Return [x, y] of the center of cell containing provided text 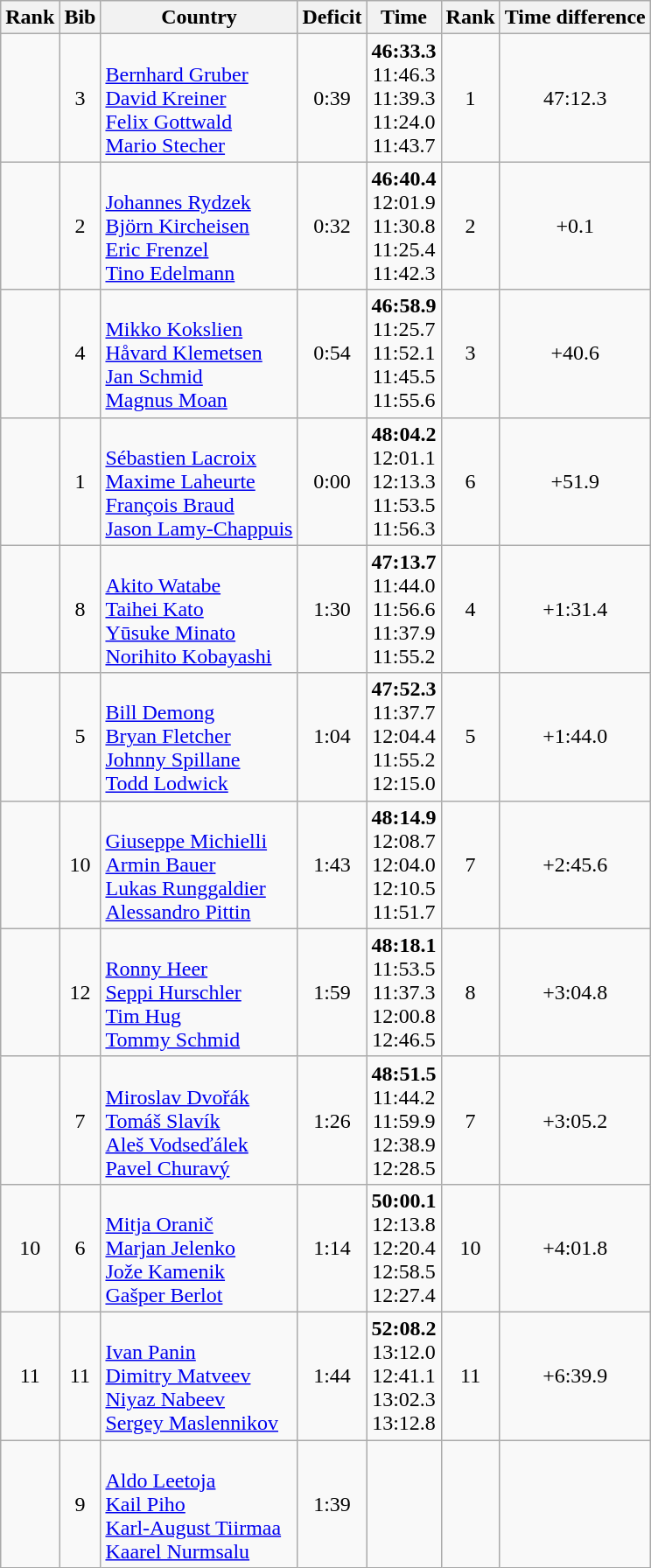
Akito WatabeTaihei KatoYūsuke MinatoNorihito Kobayashi [199, 609]
Time [404, 17]
+2:45.6 [575, 864]
Sébastien LacroixMaxime LaheurteFrançois BraudJason Lamy-Chappuis [199, 481]
+1:31.4 [575, 609]
1:14 [332, 1248]
46:58.911:25.711:52.111:45.511:55.6 [404, 353]
+3:04.8 [575, 992]
Bernhard GruberDavid KreinerFelix GottwaldMario Stecher [199, 98]
Mikko KokslienHåvard KlemetsenJan SchmidMagnus Moan [199, 353]
Bib [80, 17]
Time difference [575, 17]
1:59 [332, 992]
0:39 [332, 98]
46:33.311:46.311:39.311:24.011:43.7 [404, 98]
1:30 [332, 609]
Miroslav DvořákTomáš SlavíkAleš VodseďálekPavel Churavý [199, 1120]
Mitja OraničMarjan JelenkoJože KamenikGašper Berlot [199, 1248]
0:32 [332, 226]
47:13.711:44.011:56.611:37.911:55.2 [404, 609]
48:14.912:08.712:04.012:10.511:51.7 [404, 864]
Ronny HeerSeppi HurschlerTim HugTommy Schmid [199, 992]
50:00.112:13.812:20.412:58.512:27.4 [404, 1248]
47:12.3 [575, 98]
Giuseppe MichielliArmin BauerLukas RunggaldierAlessandro Pittin [199, 864]
1:43 [332, 864]
1:26 [332, 1120]
46:40.412:01.911:30.811:25.411:42.3 [404, 226]
+0.1 [575, 226]
1:44 [332, 1375]
Johannes RydzekBjörn KircheisenEric Frenzel Tino Edelmann [199, 226]
+51.9 [575, 481]
+6:39.9 [575, 1375]
12 [80, 992]
+3:05.2 [575, 1120]
Ivan PaninDimitry MatveevNiyaz NabeevSergey Maslennikov [199, 1375]
1:04 [332, 737]
+1:44.0 [575, 737]
52:08.213:12.012:41.113:02.313:12.8 [404, 1375]
Aldo Leetoja Kail PihoKarl-August TiirmaaKaarel Nurmsalu [199, 1504]
Country [199, 17]
9 [80, 1504]
0:54 [332, 353]
48:51.511:44.211:59.9 12:38.912:28.5 [404, 1120]
0:00 [332, 481]
48:04.212:01.112:13.311:53.511:56.3 [404, 481]
+40.6 [575, 353]
+4:01.8 [575, 1248]
1:39 [332, 1504]
47:52.311:37.712:04.411:55.212:15.0 [404, 737]
48:18.111:53.511:37.312:00.812:46.5 [404, 992]
Deficit [332, 17]
Bill DemongBryan FletcherJohnny SpillaneTodd Lodwick [199, 737]
